Determine the (X, Y) coordinate at the center of the cell enclosing the given text.  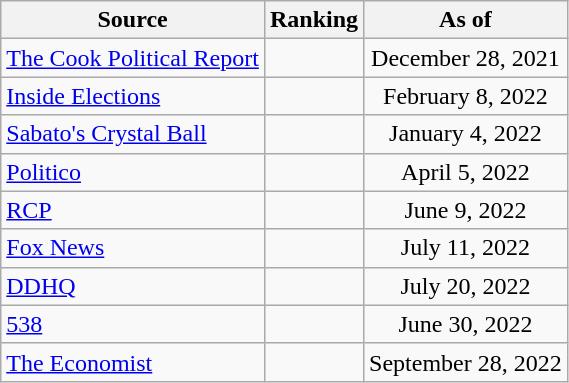
Inside Elections (133, 96)
The Cook Political Report (133, 58)
July 11, 2022 (466, 248)
Fox News (133, 248)
Sabato's Crystal Ball (133, 134)
RCP (133, 210)
Source (133, 20)
June 9, 2022 (466, 210)
As of (466, 20)
DDHQ (133, 286)
September 28, 2022 (466, 362)
Ranking (314, 20)
December 28, 2021 (466, 58)
Politico (133, 172)
The Economist (133, 362)
538 (133, 324)
June 30, 2022 (466, 324)
April 5, 2022 (466, 172)
January 4, 2022 (466, 134)
July 20, 2022 (466, 286)
February 8, 2022 (466, 96)
